Detect which cell encompasses the target text, then output its [X, Y] center coordinate. 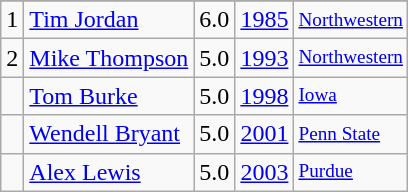
1993 [264, 58]
2003 [264, 172]
Penn State [351, 134]
Mike Thompson [109, 58]
1 [12, 20]
Wendell Bryant [109, 134]
2001 [264, 134]
1998 [264, 96]
Tom Burke [109, 96]
Alex Lewis [109, 172]
Purdue [351, 172]
Iowa [351, 96]
Tim Jordan [109, 20]
1985 [264, 20]
2 [12, 58]
6.0 [214, 20]
